Detect which cell encompasses the target text, then output its (X, Y) center coordinate. 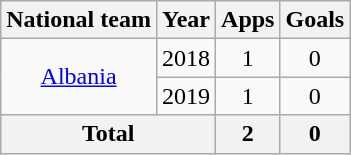
National team (79, 20)
2019 (186, 96)
Goals (315, 20)
2 (248, 134)
Albania (79, 77)
2018 (186, 58)
Year (186, 20)
Total (108, 134)
Apps (248, 20)
